Output the (X, Y) coordinate of the center of the cell containing the given text.  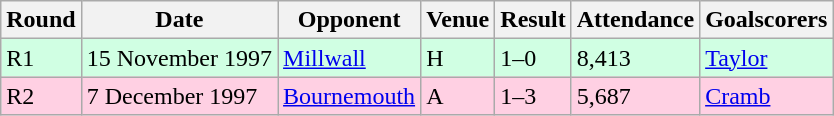
Opponent (350, 20)
Round (41, 20)
A (458, 96)
8,413 (635, 58)
Goalscorers (766, 20)
R2 (41, 96)
H (458, 58)
7 December 1997 (179, 96)
Venue (458, 20)
R1 (41, 58)
15 November 1997 (179, 58)
5,687 (635, 96)
Date (179, 20)
Attendance (635, 20)
Taylor (766, 58)
1–3 (533, 96)
Bournemouth (350, 96)
Millwall (350, 58)
Cramb (766, 96)
Result (533, 20)
1–0 (533, 58)
